Search for the cell housing the specified text and yield its [x, y] center coordinate. 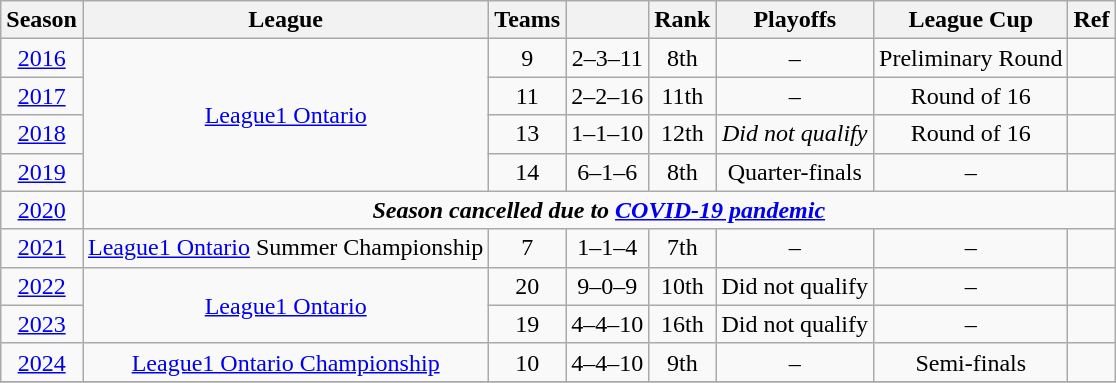
League1 Ontario Championship [285, 362]
20 [528, 286]
Semi-finals [971, 362]
Quarter-finals [795, 172]
9 [528, 58]
19 [528, 324]
10th [682, 286]
1–1–4 [608, 248]
2021 [42, 248]
League1 Ontario Summer Championship [285, 248]
2024 [42, 362]
2020 [42, 210]
14 [528, 172]
2022 [42, 286]
10 [528, 362]
2018 [42, 134]
9th [682, 362]
League [285, 20]
11 [528, 96]
2019 [42, 172]
16th [682, 324]
7th [682, 248]
Season cancelled due to COVID-19 pandemic [598, 210]
Preliminary Round [971, 58]
13 [528, 134]
Ref [1092, 20]
League Cup [971, 20]
Season [42, 20]
2016 [42, 58]
Rank [682, 20]
7 [528, 248]
1–1–10 [608, 134]
12th [682, 134]
2–2–16 [608, 96]
11th [682, 96]
2023 [42, 324]
2–3–11 [608, 58]
2017 [42, 96]
6–1–6 [608, 172]
Playoffs [795, 20]
9–0–9 [608, 286]
Teams [528, 20]
